Identify which cell holds the provided text, then report its [x, y] central coordinate. 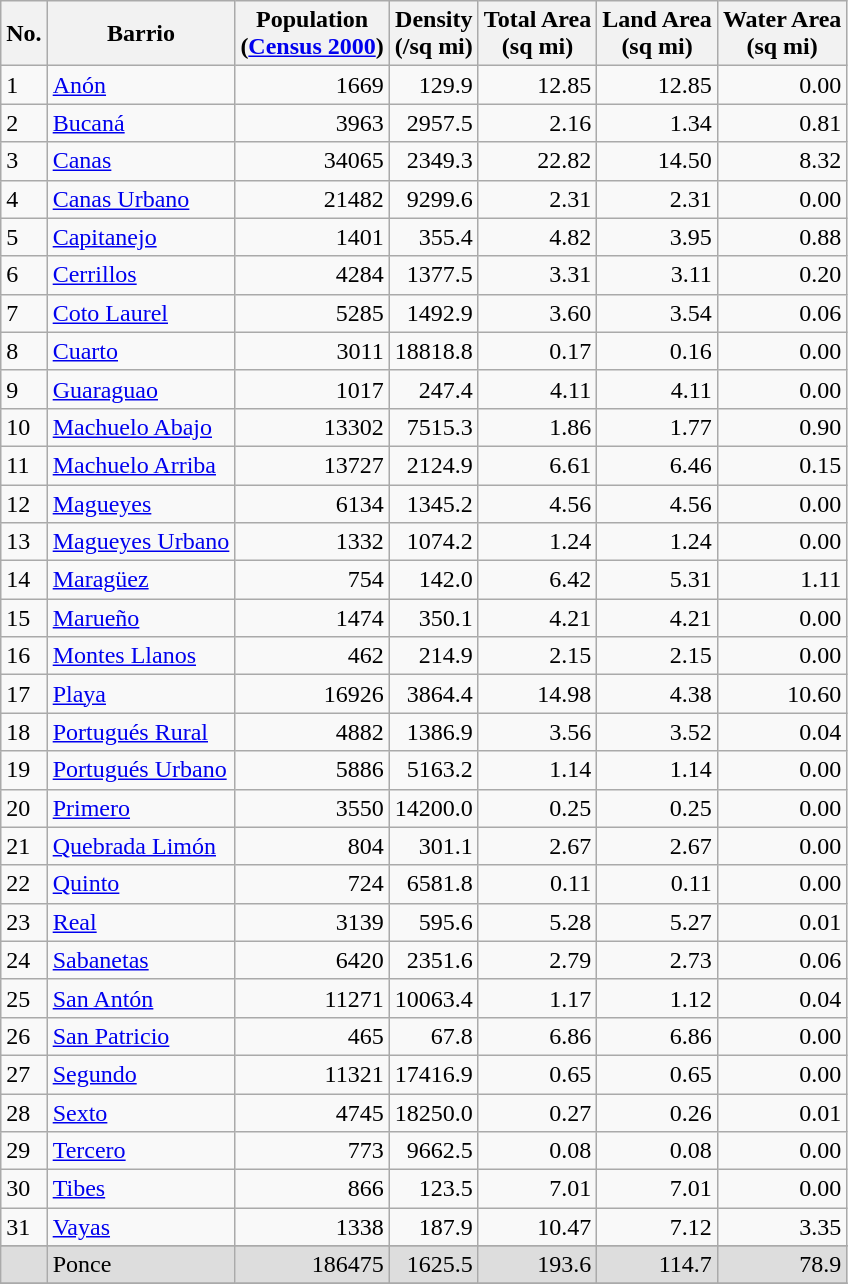
13727 [312, 465]
Machuelo Arriba [141, 465]
20 [24, 808]
Cerrillos [141, 275]
10.47 [537, 1227]
Density(/sq mi) [434, 34]
1492.9 [434, 313]
34065 [312, 161]
6 [24, 275]
3.56 [537, 732]
773 [312, 1151]
22 [24, 884]
5.27 [658, 922]
3139 [312, 922]
Ponce [141, 1265]
Magueyes [141, 503]
25 [24, 998]
6581.8 [434, 884]
Canas [141, 161]
29 [24, 1151]
Land Area(sq mi) [658, 34]
0.26 [658, 1113]
Real [141, 922]
3963 [312, 123]
866 [312, 1189]
1474 [312, 618]
9299.6 [434, 199]
Maragüez [141, 580]
3.31 [537, 275]
3550 [312, 808]
Machuelo Abajo [141, 427]
4882 [312, 732]
3.11 [658, 275]
462 [312, 656]
21 [24, 846]
11271 [312, 998]
1332 [312, 542]
31 [24, 1227]
18 [24, 732]
Magueyes Urbano [141, 542]
Canas Urbano [141, 199]
129.9 [434, 85]
301.1 [434, 846]
6.46 [658, 465]
Playa [141, 694]
2.73 [658, 960]
5.28 [537, 922]
1 [24, 85]
465 [312, 1036]
5163.2 [434, 770]
1.12 [658, 998]
28 [24, 1113]
Portugués Rural [141, 732]
Cuarto [141, 351]
Population(Census 2000) [312, 34]
8 [24, 351]
Vayas [141, 1227]
6134 [312, 503]
4.82 [537, 237]
10063.4 [434, 998]
4.38 [658, 694]
1345.2 [434, 503]
24 [24, 960]
13 [24, 542]
6.61 [537, 465]
355.4 [434, 237]
14.50 [658, 161]
0.15 [782, 465]
4 [24, 199]
Water Area(sq mi) [782, 34]
19 [24, 770]
754 [312, 580]
186475 [312, 1265]
30 [24, 1189]
Tibes [141, 1189]
15 [24, 618]
1017 [312, 389]
7.12 [658, 1227]
10 [24, 427]
804 [312, 846]
1.11 [782, 580]
1.17 [537, 998]
2957.5 [434, 123]
22.82 [537, 161]
9 [24, 389]
11 [24, 465]
0.90 [782, 427]
3 [24, 161]
1.77 [658, 427]
1625.5 [434, 1265]
9662.5 [434, 1151]
1386.9 [434, 732]
5285 [312, 313]
Quebrada Limón [141, 846]
2 [24, 123]
Sabanetas [141, 960]
247.4 [434, 389]
2124.9 [434, 465]
No. [24, 34]
27 [24, 1074]
3011 [312, 351]
0.17 [537, 351]
Guaraguao [141, 389]
2349.3 [434, 161]
2.79 [537, 960]
67.8 [434, 1036]
14.98 [537, 694]
8.32 [782, 161]
4284 [312, 275]
2.16 [537, 123]
142.0 [434, 580]
7 [24, 313]
17416.9 [434, 1074]
114.7 [658, 1265]
10.60 [782, 694]
Coto Laurel [141, 313]
1669 [312, 85]
14200.0 [434, 808]
San Antón [141, 998]
1.86 [537, 427]
2351.6 [434, 960]
0.16 [658, 351]
1338 [312, 1227]
13302 [312, 427]
3.60 [537, 313]
3864.4 [434, 694]
1377.5 [434, 275]
1401 [312, 237]
214.9 [434, 656]
18250.0 [434, 1113]
350.1 [434, 618]
Portugués Urbano [141, 770]
Segundo [141, 1074]
78.9 [782, 1265]
Capitanejo [141, 237]
1074.2 [434, 542]
Primero [141, 808]
12 [24, 503]
14 [24, 580]
7515.3 [434, 427]
0.88 [782, 237]
595.6 [434, 922]
Montes Llanos [141, 656]
5 [24, 237]
0.27 [537, 1113]
Tercero [141, 1151]
3.95 [658, 237]
724 [312, 884]
21482 [312, 199]
Quinto [141, 884]
5.31 [658, 580]
Total Area(sq mi) [537, 34]
1.34 [658, 123]
17 [24, 694]
16926 [312, 694]
3.54 [658, 313]
26 [24, 1036]
6420 [312, 960]
4745 [312, 1113]
11321 [312, 1074]
0.81 [782, 123]
Bucaná [141, 123]
18818.8 [434, 351]
123.5 [434, 1189]
187.9 [434, 1227]
23 [24, 922]
5886 [312, 770]
193.6 [537, 1265]
Barrio [141, 34]
Marueño [141, 618]
0.20 [782, 275]
3.35 [782, 1227]
Anón [141, 85]
San Patricio [141, 1036]
Sexto [141, 1113]
6.42 [537, 580]
16 [24, 656]
3.52 [658, 732]
